Scan for the cell matching the given text and deliver its (x, y) coordinate at center. 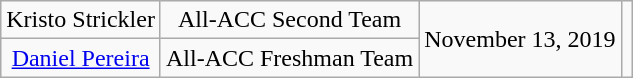
All-ACC Second Team (289, 20)
Kristo Strickler (81, 20)
Daniel Pereira (81, 58)
All-ACC Freshman Team (289, 58)
November 13, 2019 (520, 39)
